Detect which cell encompasses the target text, then output its (X, Y) center coordinate. 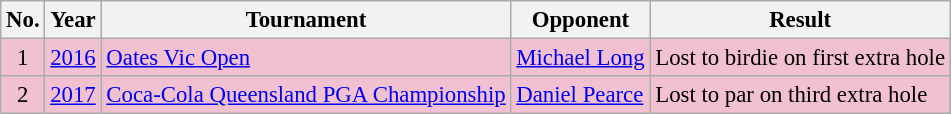
2017 (73, 95)
Coca-Cola Queensland PGA Championship (306, 95)
2016 (73, 58)
1 (23, 58)
Oates Vic Open (306, 58)
Opponent (580, 20)
Michael Long (580, 58)
Daniel Pearce (580, 95)
Lost to par on third extra hole (800, 95)
No. (23, 20)
Result (800, 20)
Tournament (306, 20)
Year (73, 20)
Lost to birdie on first extra hole (800, 58)
2 (23, 95)
